Output the (X, Y) coordinate of the center of the cell containing the given text.  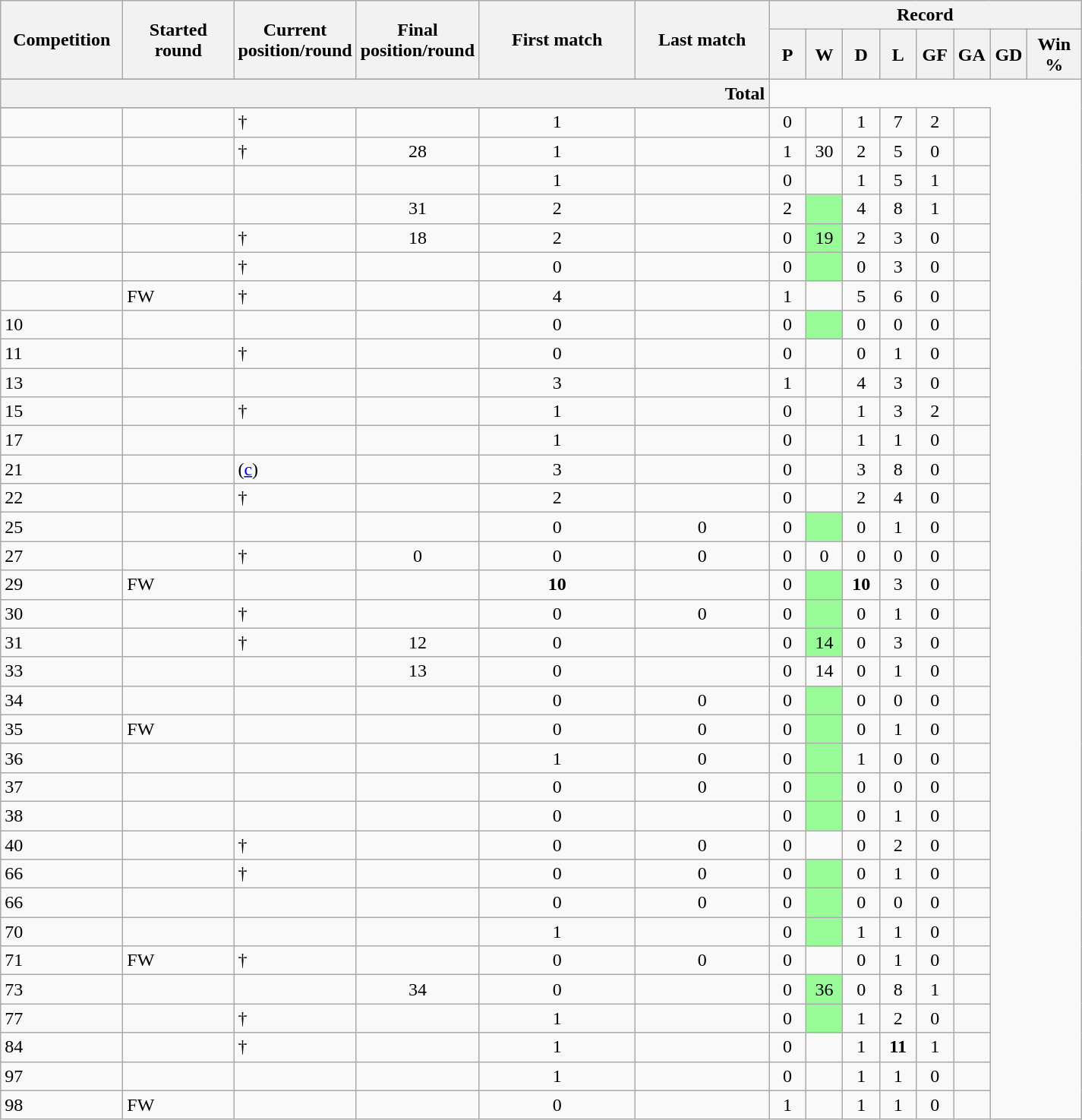
18 (418, 238)
22 (62, 498)
6 (897, 295)
71 (62, 961)
98 (62, 1105)
12 (418, 642)
35 (62, 729)
Record (925, 15)
29 (62, 585)
77 (62, 1018)
84 (62, 1047)
Started round (178, 39)
P (788, 55)
19 (825, 238)
GF (935, 55)
33 (62, 671)
25 (62, 527)
Win % (1054, 55)
W (825, 55)
37 (62, 787)
GD (1008, 55)
27 (62, 556)
Last match (702, 39)
First match (557, 39)
Current position/round (295, 39)
7 (897, 122)
15 (62, 412)
Total (385, 93)
D (861, 55)
L (897, 55)
GA (972, 55)
21 (62, 469)
40 (62, 845)
Final position/round (418, 39)
17 (62, 440)
73 (62, 989)
38 (62, 816)
97 (62, 1076)
70 (62, 932)
Competition (62, 39)
(c) (295, 469)
28 (418, 151)
